For the text-containing cell, return its midpoint in (x, y) coordinate format. 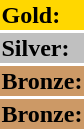
Silver: (42, 48)
Gold: (42, 15)
